Provide the (x, y) coordinate of the cell's center where the given text is located.  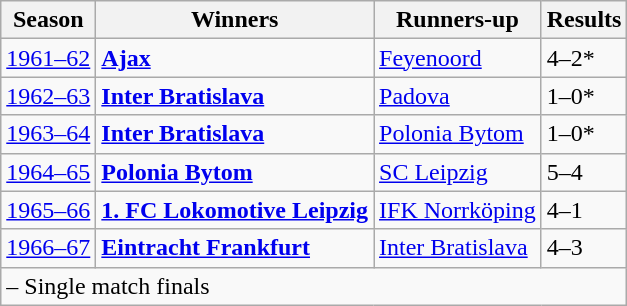
1961–62 (48, 58)
Results (584, 20)
Season (48, 20)
Winners (235, 20)
Runners-up (458, 20)
IFK Norrköping (458, 210)
Ajax (235, 58)
4–1 (584, 210)
Feyenoord (458, 58)
– Single match finals (314, 286)
1965–66 (48, 210)
1963–64 (48, 134)
4–2* (584, 58)
Eintracht Frankfurt (235, 248)
Padova (458, 96)
1962–63 (48, 96)
1966–67 (48, 248)
1964–65 (48, 172)
SC Leipzig (458, 172)
1. FC Lokomotive Leipzig (235, 210)
5–4 (584, 172)
4–3 (584, 248)
